Pinpoint the cell where the given text exists, returning its (x, y) midpoint coordinate. 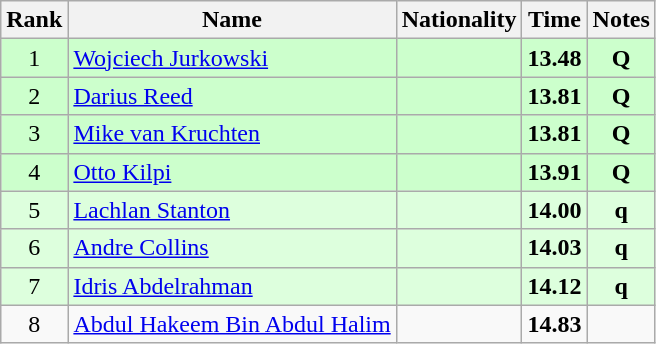
5 (34, 210)
Abdul Hakeem Bin Abdul Halim (232, 324)
14.03 (554, 248)
Wojciech Jurkowski (232, 58)
Notes (621, 20)
6 (34, 248)
Nationality (459, 20)
Name (232, 20)
14.12 (554, 286)
7 (34, 286)
2 (34, 96)
14.83 (554, 324)
Andre Collins (232, 248)
Idris Abdelrahman (232, 286)
Rank (34, 20)
Lachlan Stanton (232, 210)
13.48 (554, 58)
8 (34, 324)
14.00 (554, 210)
3 (34, 134)
4 (34, 172)
13.91 (554, 172)
Mike van Kruchten (232, 134)
Time (554, 20)
1 (34, 58)
Darius Reed (232, 96)
Otto Kilpi (232, 172)
